From the cell containing the given text, extract its center point as (x, y) coordinate. 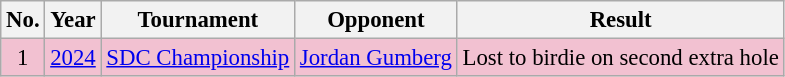
Lost to birdie on second extra hole (620, 58)
Tournament (198, 20)
No. (23, 20)
SDC Championship (198, 58)
1 (23, 58)
Result (620, 20)
Opponent (376, 20)
Year (73, 20)
Jordan Gumberg (376, 58)
2024 (73, 58)
